Pinpoint the cell where the given text exists, returning its [X, Y] midpoint coordinate. 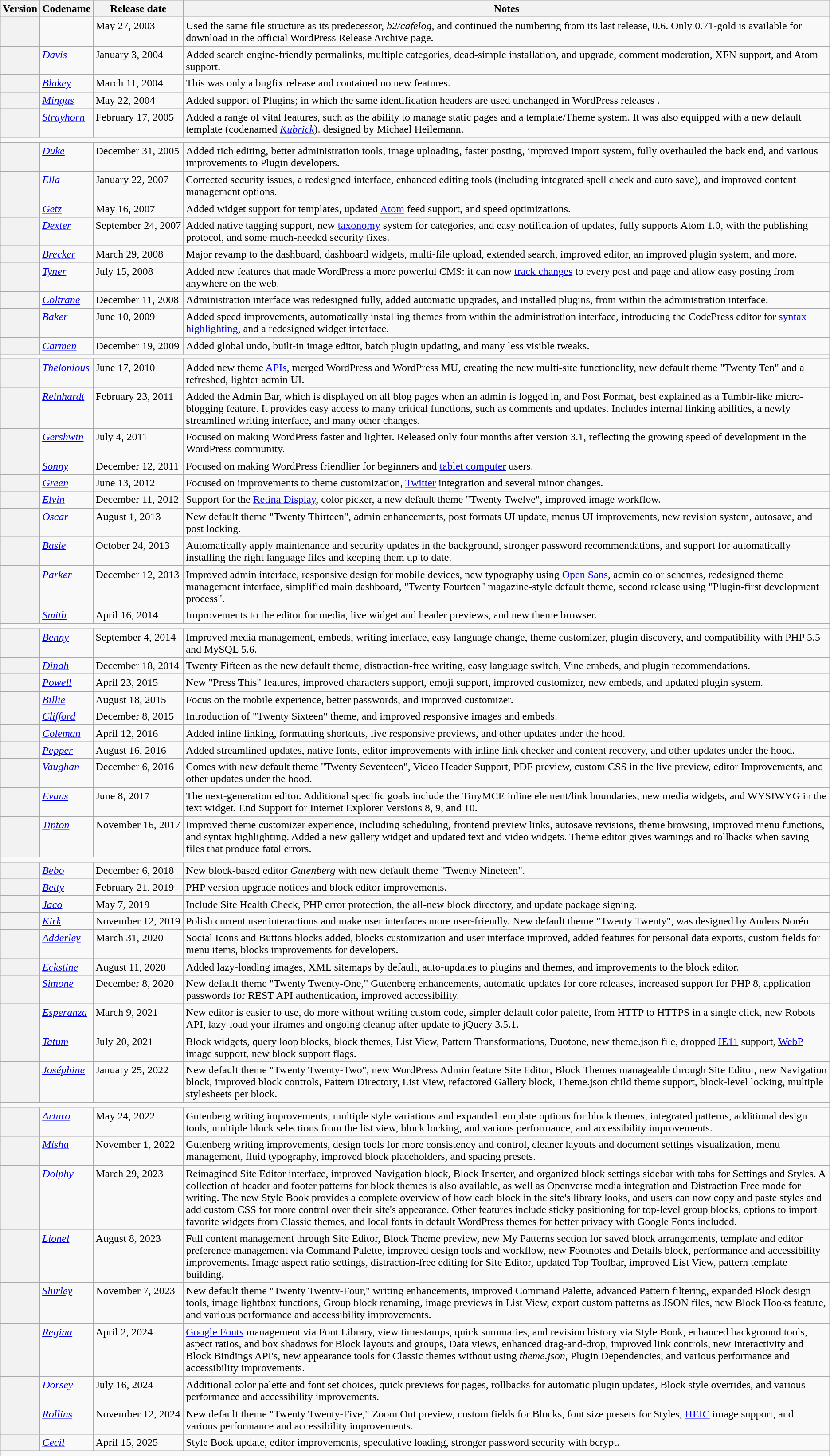
March 31, 2020 [138, 943]
Codename [67, 9]
Focused on improvements to theme customization, Twitter integration and several minor changes. [507, 483]
Thelonious [67, 373]
February 23, 2011 [138, 408]
December 31, 2005 [138, 157]
July 4, 2011 [138, 443]
December 11, 2008 [138, 300]
June 13, 2012 [138, 483]
Duke [67, 157]
Dexter [67, 231]
PHP version upgrade notices and block editor improvements. [507, 887]
Added global undo, built-in image editor, batch plugin updating, and many less visible tweaks. [507, 346]
Added lazy-loading images, XML sitemaps by default, auto-updates to plugins and themes, and improvements to the block editor. [507, 967]
Brecker [67, 254]
July 20, 2021 [138, 1047]
April 2, 2024 [138, 1350]
Pepper [67, 750]
Polish current user interactions and make user interfaces more user-friendly. New default theme "Twenty Twenty", was designed by Anders Norén. [507, 921]
September 24, 2007 [138, 231]
Mingus [67, 100]
This was only a bugfix release and contained no new features. [507, 83]
December 12, 2013 [138, 586]
December 11, 2012 [138, 500]
Betty [67, 887]
Strayhorn [67, 123]
July 16, 2024 [138, 1390]
Vaughan [67, 773]
February 21, 2019 [138, 887]
Administration interface was redesigned fully, added automatic upgrades, and installed plugins, from within the administration interface. [507, 300]
August 8, 2023 [138, 1256]
Baker [67, 323]
Basie [67, 552]
Version [20, 9]
Dorsey [67, 1390]
May 24, 2022 [138, 1122]
Bebo [67, 870]
March 9, 2021 [138, 1019]
March 11, 2004 [138, 83]
Green [67, 483]
Billie [67, 700]
Focus on the mobile experience, better passwords, and improved customizer. [507, 700]
April 23, 2015 [138, 683]
Gershwin [67, 443]
Sonny [67, 466]
August 16, 2016 [138, 750]
Jaco [67, 904]
Rollins [67, 1420]
Evans [67, 802]
Getz [67, 208]
Added support of Plugins; in which the same identification headers are used unchanged in WordPress releases . [507, 100]
Elvin [67, 500]
Dolphy [67, 1198]
April 16, 2014 [138, 615]
Added streamlined updates, native fonts, editor improvements with inline link checker and content recovery, and other updates under the hood. [507, 750]
Twenty Fifteen as the new default theme, distraction-free writing, easy language switch, Vine embeds, and plugin recommendations. [507, 666]
Include Site Health Check, PHP error protection, the all-new block directory, and update package signing. [507, 904]
January 22, 2007 [138, 185]
Introduction of "Twenty Sixteen" theme, and improved responsive images and embeds. [507, 716]
August 18, 2015 [138, 700]
May 22, 2004 [138, 100]
Cecil [67, 1442]
October 24, 2013 [138, 552]
November 16, 2017 [138, 837]
Kirk [67, 921]
June 17, 2010 [138, 373]
Esperanza [67, 1019]
February 17, 2005 [138, 123]
Tipton [67, 837]
August 1, 2013 [138, 522]
Eckstine [67, 967]
Lionel [67, 1256]
September 4, 2014 [138, 643]
March 29, 2023 [138, 1198]
Misha [67, 1151]
August 11, 2020 [138, 967]
Blakey [67, 83]
June 10, 2009 [138, 323]
Clifford [67, 716]
Style Book update, editor improvements, speculative loading, stronger password security with bcrypt. [507, 1442]
Joséphine [67, 1082]
Powell [67, 683]
Regina [67, 1350]
May 27, 2003 [138, 32]
Release date [138, 9]
Carmen [67, 346]
December 19, 2009 [138, 346]
January 3, 2004 [138, 60]
New "Press This" features, improved characters support, emoji support, improved customizer, new embeds, and updated plugin system. [507, 683]
December 8, 2015 [138, 716]
Coleman [67, 733]
May 7, 2019 [138, 904]
Arturo [67, 1122]
Smith [67, 615]
Tyner [67, 277]
June 8, 2017 [138, 802]
New block-based editor Gutenberg with new default theme "Twenty Nineteen". [507, 870]
Coltrane [67, 300]
December 8, 2020 [138, 990]
November 12, 2024 [138, 1420]
Added inline linking, formatting shortcuts, live responsive previews, and other updates under the hood. [507, 733]
Shirley [67, 1303]
Tatum [67, 1047]
Adderley [67, 943]
Dinah [67, 666]
January 25, 2022 [138, 1082]
April 12, 2016 [138, 733]
November 12, 2019 [138, 921]
Major revamp to the dashboard, dashboard widgets, multi-file upload, extended search, improved editor, an improved plugin system, and more. [507, 254]
Parker [67, 586]
November 1, 2022 [138, 1151]
Notes [507, 9]
December 18, 2014 [138, 666]
Reinhardt [67, 408]
May 16, 2007 [138, 208]
Ella [67, 185]
Added widget support for templates, updated Atom feed support, and speed optimizations. [507, 208]
July 15, 2008 [138, 277]
Focused on making WordPress friendlier for beginners and tablet computer users. [507, 466]
Support for the Retina Display, color picker, a new default theme "Twenty Twelve", improved image workflow. [507, 500]
April 15, 2025 [138, 1442]
December 12, 2011 [138, 466]
Benny [67, 643]
Davis [67, 60]
Improvements to the editor for media, live widget and header previews, and new theme browser. [507, 615]
Simone [67, 990]
March 29, 2008 [138, 254]
Oscar [67, 522]
December 6, 2018 [138, 870]
November 7, 2023 [138, 1303]
December 6, 2016 [138, 773]
